Output the (X, Y) coordinate of the center of the cell containing the given text.  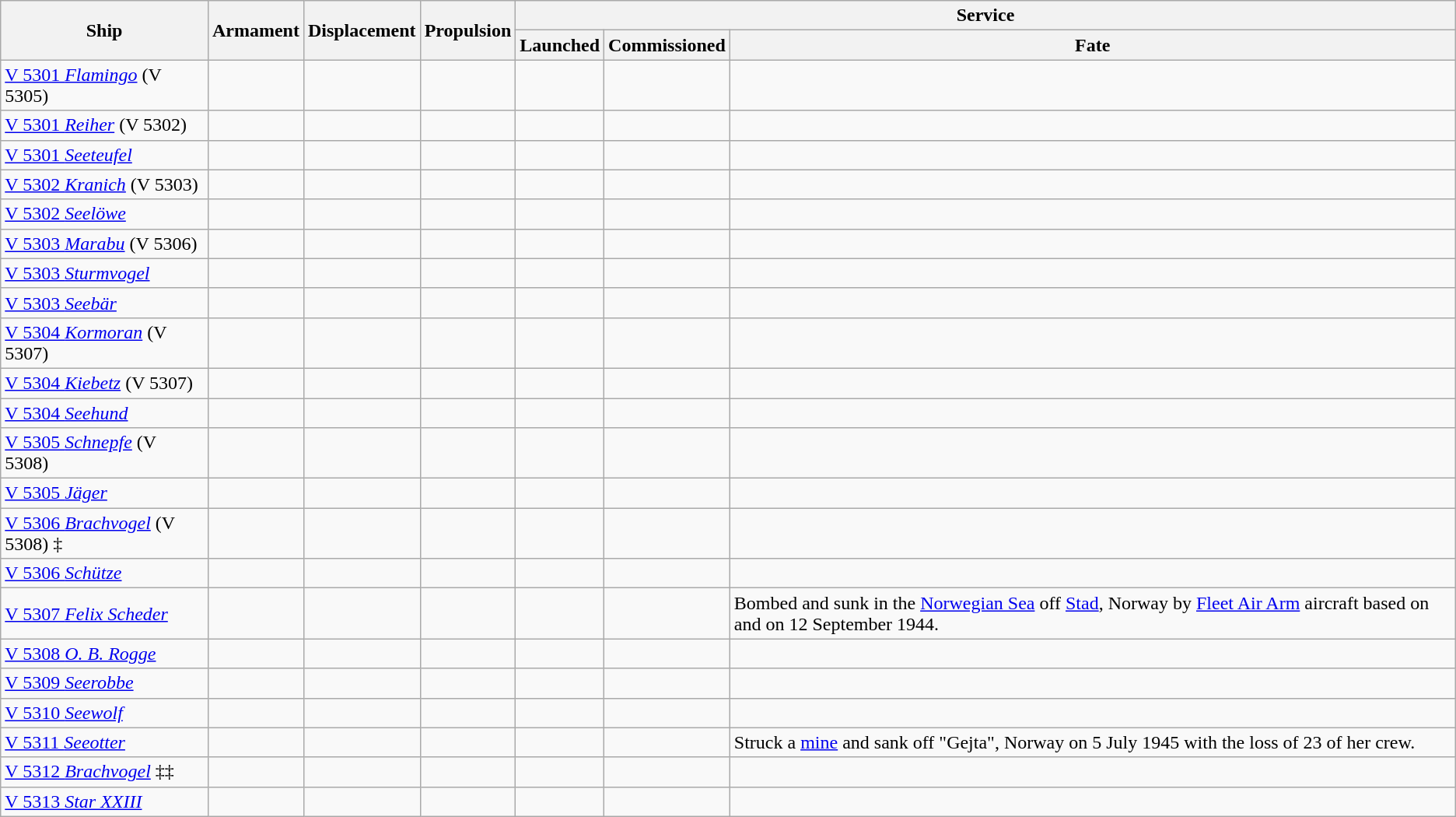
V 5310 Seewolf (104, 713)
V 5311 Seeotter (104, 742)
V 5302 Kranich (V 5303) (104, 184)
Launched (560, 45)
V 5306 Schütze (104, 573)
V 5301 Reiher (V 5302) (104, 125)
Propulsion (468, 30)
Bombed and sunk in the Norwegian Sea off Stad, Norway by Fleet Air Arm aircraft based on and on 12 September 1944. (1092, 613)
V 5304 Kormoran (V 5307) (104, 342)
Struck a mine and sank off "Gejta", Norway on 5 July 1945 with the loss of 23 of her crew. (1092, 742)
V 5313 Star XXIII (104, 801)
Service (985, 16)
V 5301 Seeteufel (104, 155)
V 5303 Sturmvogel (104, 273)
V 5303 Marabu (V 5306) (104, 244)
Ship (104, 30)
V 5304 Seehund (104, 413)
V 5312 Brachvogel ‡‡ (104, 772)
V 5308 O. B. Rogge (104, 654)
Armament (255, 30)
Commissioned (667, 45)
V 5302 Seelöwe (104, 214)
V 5307 Felix Scheder (104, 613)
V 5301 Flamingo (V 5305) (104, 86)
V 5303 Seebär (104, 303)
V 5309 Seerobbe (104, 683)
V 5306 Brachvogel (V 5308) ‡ (104, 534)
V 5305 Schnepfe (V 5308) (104, 453)
Fate (1092, 45)
V 5304 Kiebetz (V 5307) (104, 383)
V 5305 Jäger (104, 493)
Displacement (362, 30)
